Output the (x, y) coordinate of the center of the cell containing the given text.  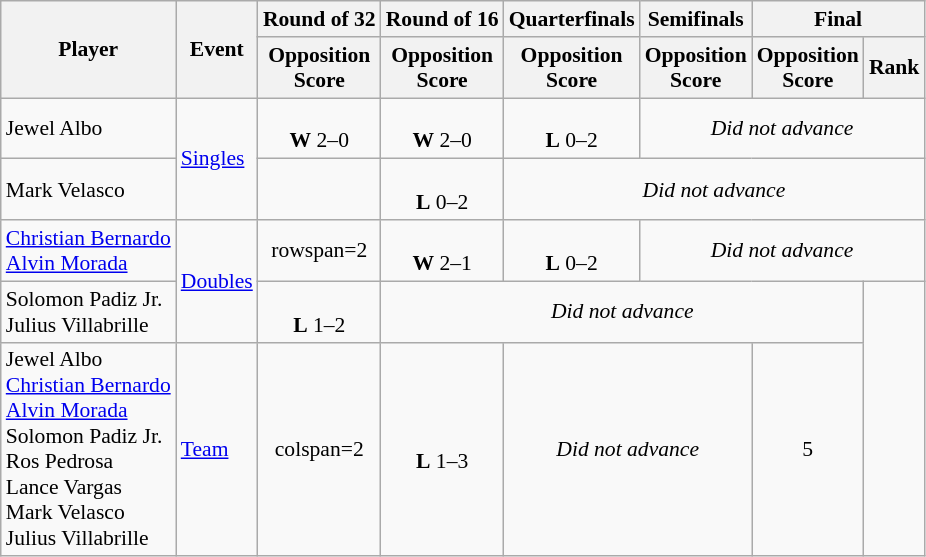
Christian BernardoAlvin Morada (88, 250)
Solomon Padiz Jr.Julius Villabrille (88, 312)
rowspan=2 (320, 250)
Round of 16 (442, 19)
Doubles (217, 281)
Player (88, 50)
Round of 32 (320, 19)
Jewel AlboChristian BernardoAlvin MoradaSolomon Padiz Jr.Ros PedrosaLance VargasMark VelascoJulius Villabrille (88, 449)
5 (808, 449)
L 1–2 (320, 312)
Jewel Albo (88, 128)
Rank (894, 68)
W 2–1 (442, 250)
colspan=2 (320, 449)
Team (217, 449)
L 1–3 (442, 449)
Final (838, 19)
Semifinals (696, 19)
Quarterfinals (572, 19)
Mark Velasco (88, 190)
Event (217, 50)
Singles (217, 159)
